Identify which cell holds the provided text, then report its [x, y] central coordinate. 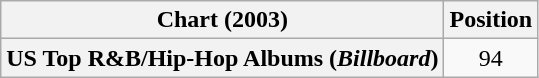
Position [491, 20]
US Top R&B/Hip-Hop Albums (Billboard) [222, 58]
94 [491, 58]
Chart (2003) [222, 20]
